Provide the [X, Y] coordinate of the cell's center where the given text is located.  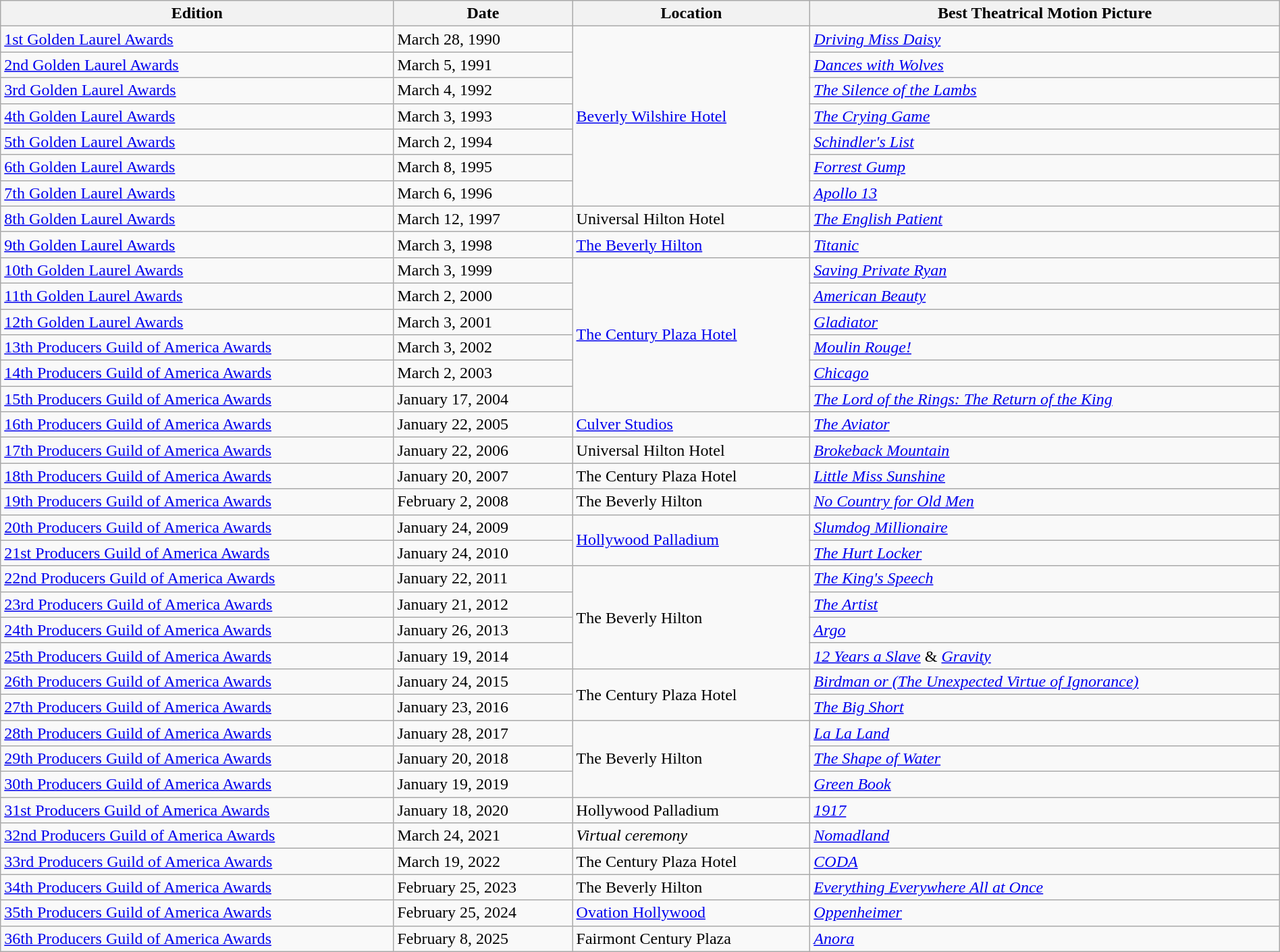
Green Book [1045, 785]
12 Years a Slave & Gravity [1045, 656]
March 28, 1990 [483, 39]
Forrest Gump [1045, 167]
14th Producers Guild of America Awards [197, 373]
Brokeback Mountain [1045, 450]
Little Miss Sunshine [1045, 476]
March 6, 1996 [483, 193]
March 2, 2000 [483, 296]
March 5, 1991 [483, 65]
2nd Golden Laurel Awards [197, 65]
Anora [1045, 938]
March 2, 2003 [483, 373]
Nomadland [1045, 836]
Moulin Rouge! [1045, 348]
32nd Producers Guild of America Awards [197, 836]
36th Producers Guild of America Awards [197, 938]
March 3, 1998 [483, 244]
January 22, 2006 [483, 450]
26th Producers Guild of America Awards [197, 681]
March 3, 1999 [483, 270]
The Big Short [1045, 707]
21st Producers Guild of America Awards [197, 553]
February 2, 2008 [483, 502]
31st Producers Guild of America Awards [197, 810]
The Shape of Water [1045, 759]
January 22, 2011 [483, 579]
13th Producers Guild of America Awards [197, 348]
January 24, 2010 [483, 553]
The Artist [1045, 604]
35th Producers Guild of America Awards [197, 913]
March 3, 2002 [483, 348]
30th Producers Guild of America Awards [197, 785]
3rd Golden Laurel Awards [197, 90]
Oppenheimer [1045, 913]
March 4, 1992 [483, 90]
The Aviator [1045, 425]
No Country for Old Men [1045, 502]
January 24, 2009 [483, 527]
Beverly Wilshire Hotel [691, 116]
January 21, 2012 [483, 604]
6th Golden Laurel Awards [197, 167]
24th Producers Guild of America Awards [197, 630]
March 12, 1997 [483, 219]
March 2, 1994 [483, 142]
15th Producers Guild of America Awards [197, 399]
19th Producers Guild of America Awards [197, 502]
The Silence of the Lambs [1045, 90]
January 23, 2016 [483, 707]
12th Golden Laurel Awards [197, 322]
8th Golden Laurel Awards [197, 219]
10th Golden Laurel Awards [197, 270]
January 24, 2015 [483, 681]
CODA [1045, 862]
29th Producers Guild of America Awards [197, 759]
March 3, 2001 [483, 322]
Virtual ceremony [691, 836]
33rd Producers Guild of America Awards [197, 862]
January 19, 2014 [483, 656]
American Beauty [1045, 296]
January 18, 2020 [483, 810]
28th Producers Guild of America Awards [197, 733]
Date [483, 14]
January 26, 2013 [483, 630]
March 3, 1993 [483, 116]
March 8, 1995 [483, 167]
1917 [1045, 810]
Titanic [1045, 244]
The English Patient [1045, 219]
The Lord of the Rings: The Return of the King [1045, 399]
Ovation Hollywood [691, 913]
27th Producers Guild of America Awards [197, 707]
Chicago [1045, 373]
Edition [197, 14]
January 20, 2018 [483, 759]
February 8, 2025 [483, 938]
La La Land [1045, 733]
March 19, 2022 [483, 862]
9th Golden Laurel Awards [197, 244]
25th Producers Guild of America Awards [197, 656]
Everything Everywhere All at Once [1045, 887]
January 17, 2004 [483, 399]
January 22, 2005 [483, 425]
7th Golden Laurel Awards [197, 193]
Gladiator [1045, 322]
February 25, 2023 [483, 887]
The Hurt Locker [1045, 553]
34th Producers Guild of America Awards [197, 887]
January 19, 2019 [483, 785]
Argo [1045, 630]
17th Producers Guild of America Awards [197, 450]
Saving Private Ryan [1045, 270]
11th Golden Laurel Awards [197, 296]
4th Golden Laurel Awards [197, 116]
1st Golden Laurel Awards [197, 39]
January 28, 2017 [483, 733]
Culver Studios [691, 425]
Slumdog Millionaire [1045, 527]
16th Producers Guild of America Awards [197, 425]
5th Golden Laurel Awards [197, 142]
March 24, 2021 [483, 836]
18th Producers Guild of America Awards [197, 476]
Apollo 13 [1045, 193]
Schindler's List [1045, 142]
20th Producers Guild of America Awards [197, 527]
Fairmont Century Plaza [691, 938]
Birdman or (The Unexpected Virtue of Ignorance) [1045, 681]
Best Theatrical Motion Picture [1045, 14]
January 20, 2007 [483, 476]
Dances with Wolves [1045, 65]
Location [691, 14]
February 25, 2024 [483, 913]
22nd Producers Guild of America Awards [197, 579]
The King's Speech [1045, 579]
23rd Producers Guild of America Awards [197, 604]
Driving Miss Daisy [1045, 39]
The Crying Game [1045, 116]
